Return (X, Y) of the center of cell containing provided text 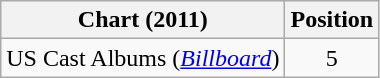
Position (332, 20)
Chart (2011) (143, 20)
5 (332, 58)
US Cast Albums (Billboard) (143, 58)
